Search for the cell housing the specified text and yield its [X, Y] center coordinate. 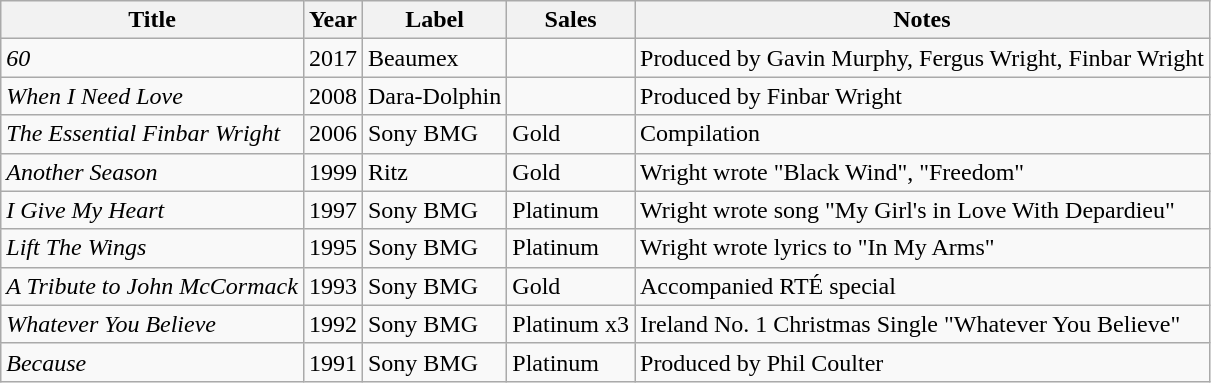
1995 [332, 248]
1997 [332, 210]
A Tribute to John McCormack [152, 286]
Another Season [152, 172]
Year [332, 20]
Wright wrote song "My Girl's in Love With Depardieu" [922, 210]
Title [152, 20]
Lift The Wings [152, 248]
Ireland No. 1 Christmas Single "Whatever You Believe" [922, 324]
2008 [332, 96]
Platinum x3 [571, 324]
When I Need Love [152, 96]
Wright wrote lyrics to "In My Arms" [922, 248]
Whatever You Believe [152, 324]
60 [152, 58]
Label [434, 20]
2006 [332, 134]
2017 [332, 58]
Dara-Dolphin [434, 96]
Produced by Phil Coulter [922, 362]
Because [152, 362]
Produced by Finbar Wright [922, 96]
1992 [332, 324]
I Give My Heart [152, 210]
The Essential Finbar Wright [152, 134]
Accompanied RTÉ special [922, 286]
Ritz [434, 172]
Wright wrote "Black Wind", "Freedom" [922, 172]
1999 [332, 172]
1991 [332, 362]
Beaumex [434, 58]
Compilation [922, 134]
Sales [571, 20]
1993 [332, 286]
Produced by Gavin Murphy, Fergus Wright, Finbar Wright [922, 58]
Notes [922, 20]
